Capture the cell that displays the provided text and extract its (X, Y) central coordinate. 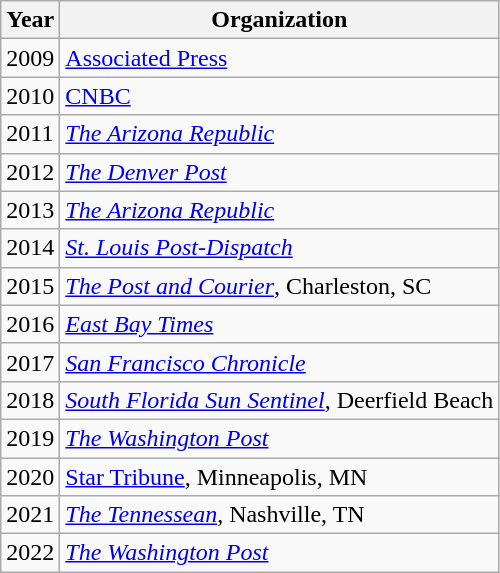
The Denver Post (280, 172)
2018 (30, 400)
2019 (30, 438)
East Bay Times (280, 324)
The Post and Courier, Charleston, SC (280, 286)
St. Louis Post-Dispatch (280, 248)
2014 (30, 248)
Year (30, 20)
2021 (30, 515)
2016 (30, 324)
2012 (30, 172)
2020 (30, 477)
South Florida Sun Sentinel, Deerfield Beach (280, 400)
CNBC (280, 96)
Associated Press (280, 58)
2015 (30, 286)
2022 (30, 553)
2010 (30, 96)
2013 (30, 210)
Organization (280, 20)
The Tennessean, Nashville, TN (280, 515)
2011 (30, 134)
2009 (30, 58)
Star Tribune, Minneapolis, MN (280, 477)
San Francisco Chronicle (280, 362)
2017 (30, 362)
